From the cell containing the given text, extract its center point as [X, Y] coordinate. 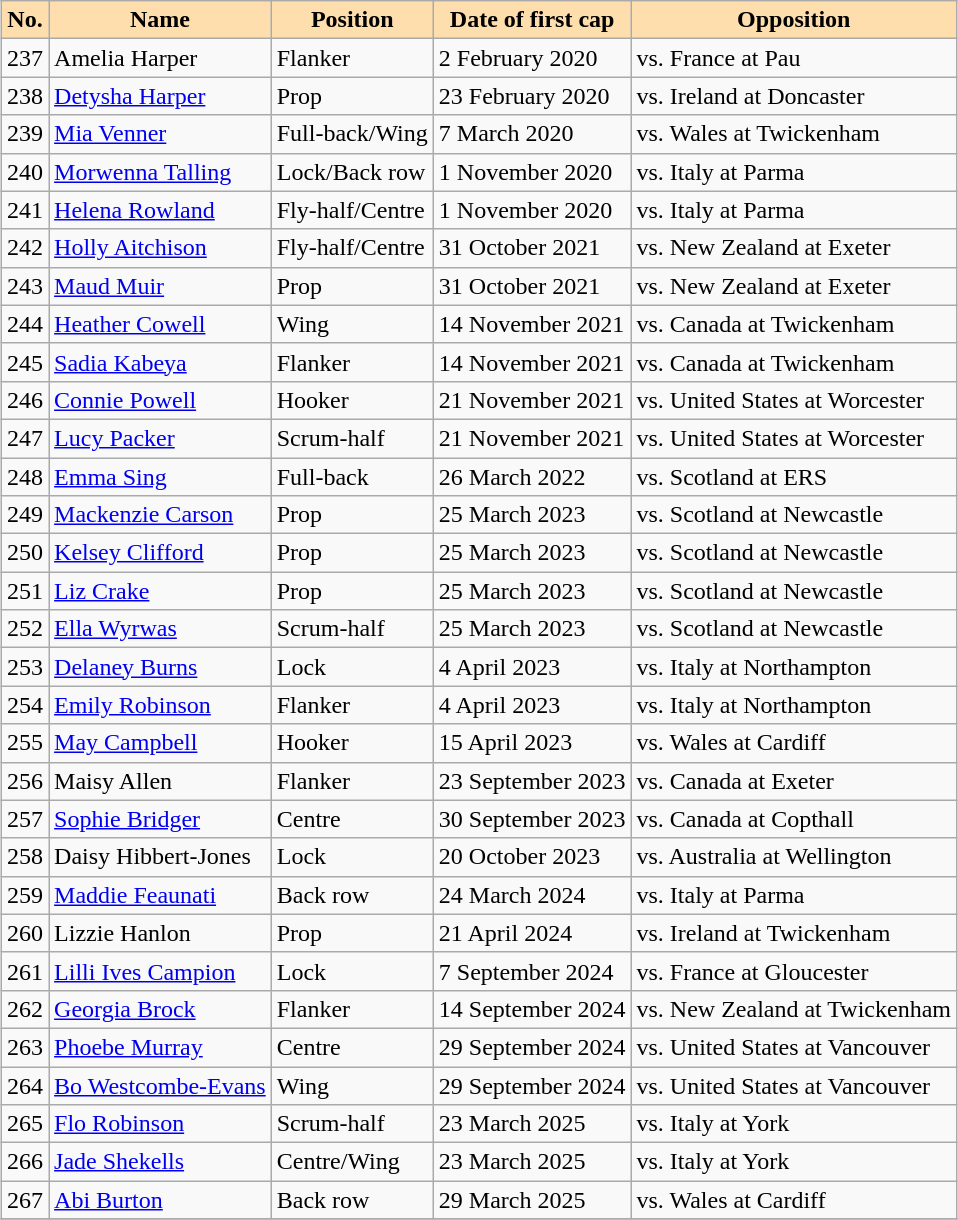
Full-back/Wing [352, 134]
Delaney Burns [160, 667]
Maddie Feaunati [160, 895]
30 September 2023 [532, 819]
24 March 2024 [532, 895]
240 [26, 172]
Daisy Hibbert-Jones [160, 857]
7 September 2024 [532, 971]
14 September 2024 [532, 1009]
256 [26, 781]
254 [26, 705]
Opposition [794, 20]
May Campbell [160, 743]
Phoebe Murray [160, 1047]
vs. Scotland at ERS [794, 477]
Emily Robinson [160, 705]
Abi Burton [160, 1200]
vs. Ireland at Twickenham [794, 933]
Maud Muir [160, 286]
Helena Rowland [160, 210]
259 [26, 895]
Mia Venner [160, 134]
Heather Cowell [160, 324]
15 April 2023 [532, 743]
252 [26, 629]
244 [26, 324]
246 [26, 400]
249 [26, 515]
255 [26, 743]
vs. Canada at Exeter [794, 781]
2 February 2020 [532, 58]
237 [26, 58]
253 [26, 667]
258 [26, 857]
Lock/Back row [352, 172]
248 [26, 477]
242 [26, 248]
29 March 2025 [532, 1200]
23 September 2023 [532, 781]
vs. Canada at Copthall [794, 819]
Lucy Packer [160, 438]
Lilli Ives Campion [160, 971]
Date of first cap [532, 20]
260 [26, 933]
245 [26, 362]
262 [26, 1009]
265 [26, 1124]
Morwenna Talling [160, 172]
vs. France at Pau [794, 58]
Ella Wyrwas [160, 629]
238 [26, 96]
Sophie Bridger [160, 819]
Name [160, 20]
vs. France at Gloucester [794, 971]
No. [26, 20]
vs. Australia at Wellington [794, 857]
Georgia Brock [160, 1009]
247 [26, 438]
Centre/Wing [352, 1162]
Holly Aitchison [160, 248]
vs. Ireland at Doncaster [794, 96]
267 [26, 1200]
Flo Robinson [160, 1124]
Liz Crake [160, 591]
Bo Westcombe-Evans [160, 1085]
257 [26, 819]
Jade Shekells [160, 1162]
Full-back [352, 477]
26 March 2022 [532, 477]
243 [26, 286]
Position [352, 20]
Sadia Kabeya [160, 362]
Emma Sing [160, 477]
7 March 2020 [532, 134]
Connie Powell [160, 400]
Mackenzie Carson [160, 515]
20 October 2023 [532, 857]
vs. Wales at Twickenham [794, 134]
vs. New Zealand at Twickenham [794, 1009]
Lizzie Hanlon [160, 933]
251 [26, 591]
261 [26, 971]
266 [26, 1162]
Amelia Harper [160, 58]
239 [26, 134]
264 [26, 1085]
23 February 2020 [532, 96]
263 [26, 1047]
Detysha Harper [160, 96]
Kelsey Clifford [160, 553]
21 April 2024 [532, 933]
250 [26, 553]
241 [26, 210]
Maisy Allen [160, 781]
